Pinpoint the cell where the given text exists, returning its (X, Y) midpoint coordinate. 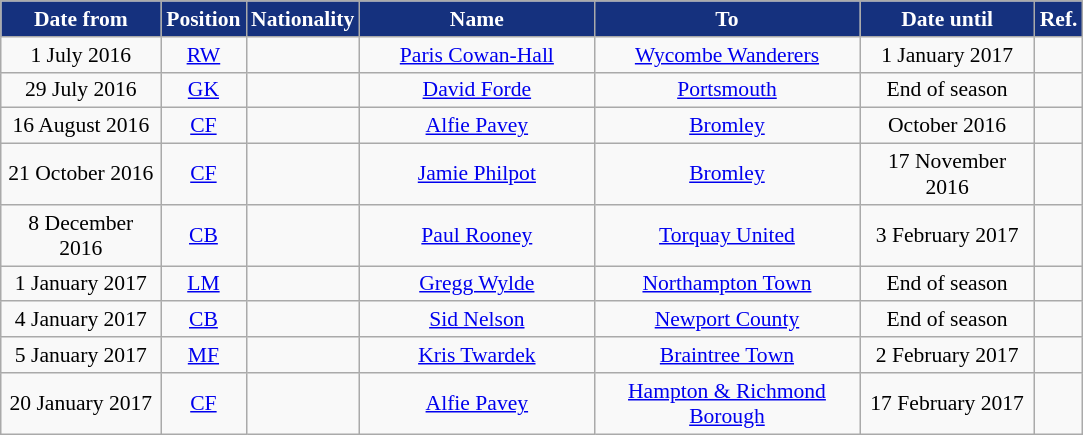
Torquay United (726, 236)
3 February 2017 (948, 236)
Northampton Town (726, 284)
Nationality (302, 19)
16 August 2016 (81, 126)
2 February 2017 (948, 355)
Date from (81, 19)
1 July 2016 (81, 55)
20 January 2017 (81, 404)
Newport County (726, 320)
To (726, 19)
8 December 2016 (81, 236)
Sid Nelson (476, 320)
Gregg Wylde (476, 284)
17 November 2016 (948, 174)
Ref. (1059, 19)
Wycombe Wanderers (726, 55)
21 October 2016 (81, 174)
29 July 2016 (81, 90)
David Forde (476, 90)
Position (204, 19)
October 2016 (948, 126)
RW (204, 55)
4 January 2017 (81, 320)
Name (476, 19)
Jamie Philpot (476, 174)
LM (204, 284)
Date until (948, 19)
Portsmouth (726, 90)
MF (204, 355)
Paul Rooney (476, 236)
Kris Twardek (476, 355)
Braintree Town (726, 355)
GK (204, 90)
5 January 2017 (81, 355)
17 February 2017 (948, 404)
Hampton & Richmond Borough (726, 404)
Paris Cowan-Hall (476, 55)
